Identify which cell holds the provided text, then report its [x, y] central coordinate. 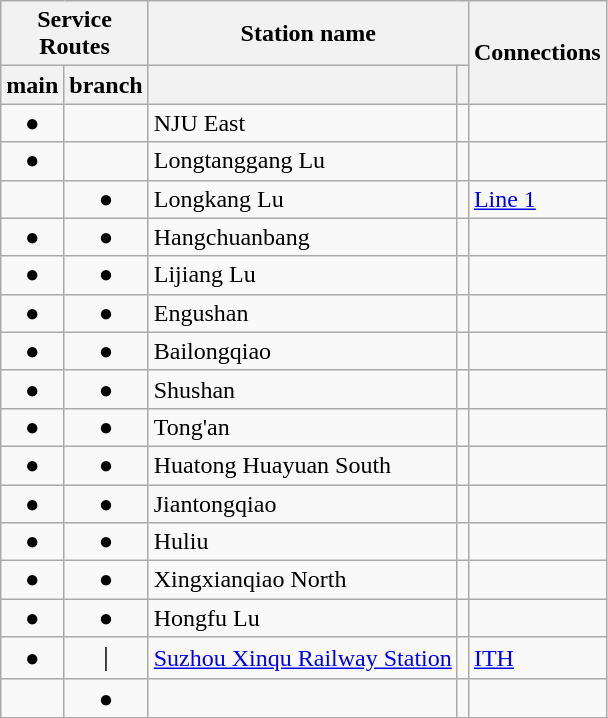
Longkang Lu [302, 199]
ServiceRoutes [74, 34]
Bailongqiao [302, 351]
Station name [308, 34]
Hongfu Lu [302, 618]
branch [106, 85]
Huatong Huayuan South [302, 465]
main [32, 85]
Longtanggang Lu [302, 161]
Line 1 [537, 199]
Suzhou Xinqu Railway Station [302, 658]
Engushan [302, 313]
Huliu [302, 542]
Xingxianqiao North [302, 580]
｜ [106, 658]
Shushan [302, 389]
Connections [537, 52]
Tong'an [302, 427]
Hangchuanbang [302, 237]
NJU East [302, 123]
ITH [537, 658]
Jiantongqiao [302, 503]
Lijiang Lu [302, 275]
